Determine the (x, y) coordinate at the center of the cell enclosing the given text.  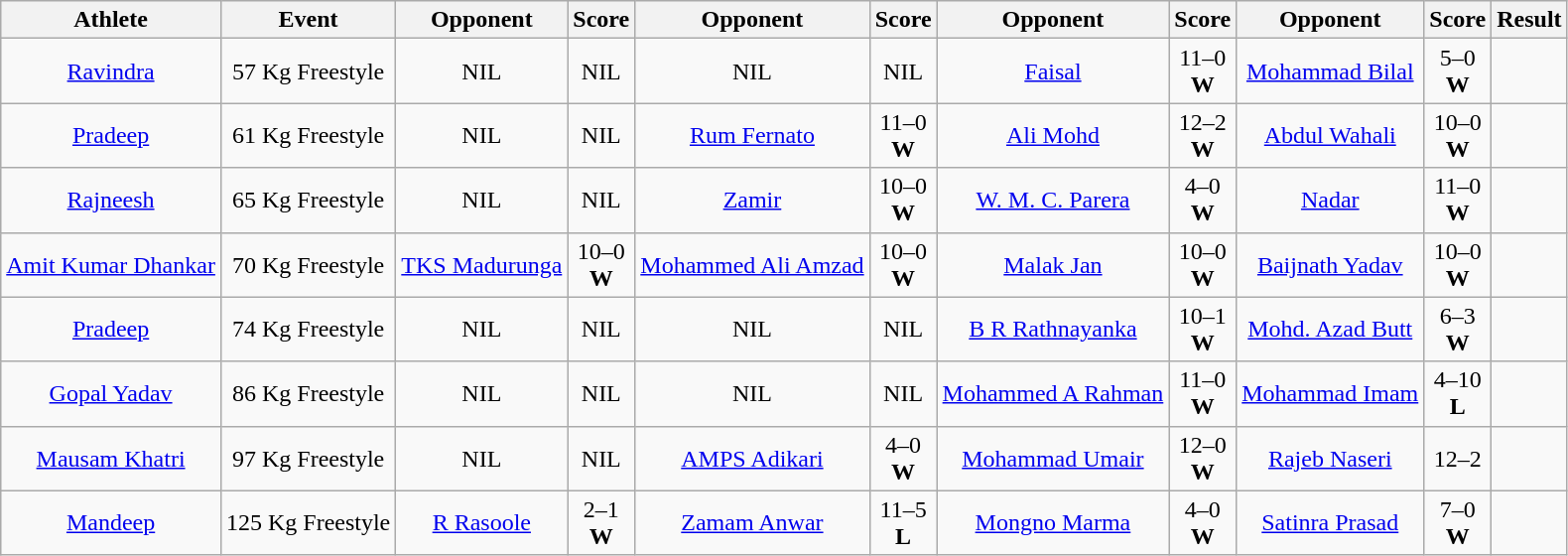
Ali Mohd (1053, 135)
Mandeep (111, 522)
Faisal (1053, 71)
11–5L (903, 522)
86 Kg Freestyle (308, 393)
Rajeb Naseri (1330, 459)
B R Rathnayanka (1053, 330)
2–1W (601, 522)
Mohd. Azad Butt (1330, 330)
Rajneesh (111, 201)
97 Kg Freestyle (308, 459)
Zamir (752, 201)
7–0W (1458, 522)
Mausam Khatri (111, 459)
10–1W (1203, 330)
70 Kg Freestyle (308, 264)
Nadar (1330, 201)
Ravindra (111, 71)
W. M. C. Parera (1053, 201)
TKS Madurunga (482, 264)
Baijnath Yadav (1330, 264)
12–2 (1458, 459)
Athlete (111, 20)
Mohammed A Rahman (1053, 393)
12–2W (1203, 135)
6–3W (1458, 330)
Mohammad Umair (1053, 459)
Event (308, 20)
74 Kg Freestyle (308, 330)
12–0W (1203, 459)
Amit Kumar Dhankar (111, 264)
R Rasoole (482, 522)
Mongno Marma (1053, 522)
Zamam Anwar (752, 522)
Malak Jan (1053, 264)
125 Kg Freestyle (308, 522)
Satinra Prasad (1330, 522)
4–10L (1458, 393)
61 Kg Freestyle (308, 135)
Mohammad Imam (1330, 393)
Mohammed Ali Amzad (752, 264)
Gopal Yadav (111, 393)
5–0W (1458, 71)
AMPS Adikari (752, 459)
Rum Fernato (752, 135)
Result (1529, 20)
Mohammad Bilal (1330, 71)
Abdul Wahali (1330, 135)
57 Kg Freestyle (308, 71)
65 Kg Freestyle (308, 201)
